Provide the [x, y] coordinate of the cell's center where the given text is located.  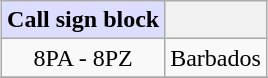
Call sign block [84, 20]
Barbados [216, 58]
8PA - 8PZ [84, 58]
